Output the [X, Y] coordinate of the center of the cell containing the given text.  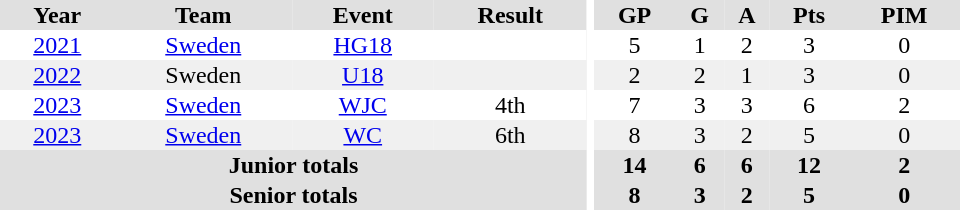
GP [635, 15]
G [700, 15]
2021 [58, 45]
WC [363, 135]
WJC [363, 105]
HG18 [363, 45]
Senior totals [294, 195]
6th [511, 135]
Event [363, 15]
Result [511, 15]
Year [58, 15]
Team [204, 15]
PIM [904, 15]
2022 [58, 75]
4th [511, 105]
A [747, 15]
Junior totals [294, 165]
7 [635, 105]
12 [810, 165]
14 [635, 165]
Pts [810, 15]
U18 [363, 75]
